From the cell containing the given text, extract its center point as [X, Y] coordinate. 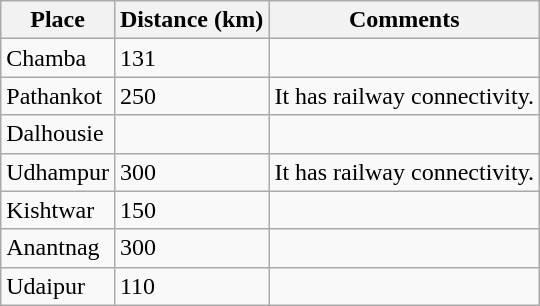
Pathankot [58, 96]
110 [191, 286]
Udaipur [58, 286]
150 [191, 210]
Comments [404, 20]
Anantnag [58, 248]
Kishtwar [58, 210]
Udhampur [58, 172]
Distance (km) [191, 20]
Dalhousie [58, 134]
Place [58, 20]
Chamba [58, 58]
250 [191, 96]
131 [191, 58]
